Determine the [X, Y] coordinate at the center of the cell enclosing the given text.  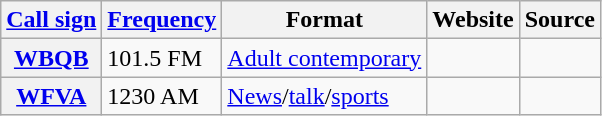
Call sign [52, 20]
WBQB [52, 58]
Website [473, 20]
WFVA [52, 96]
101.5 FM [162, 58]
Adult contemporary [324, 58]
1230 AM [162, 96]
Format [324, 20]
News/talk/sports [324, 96]
Source [560, 20]
Frequency [162, 20]
